Identify which cell holds the provided text, then report its (X, Y) central coordinate. 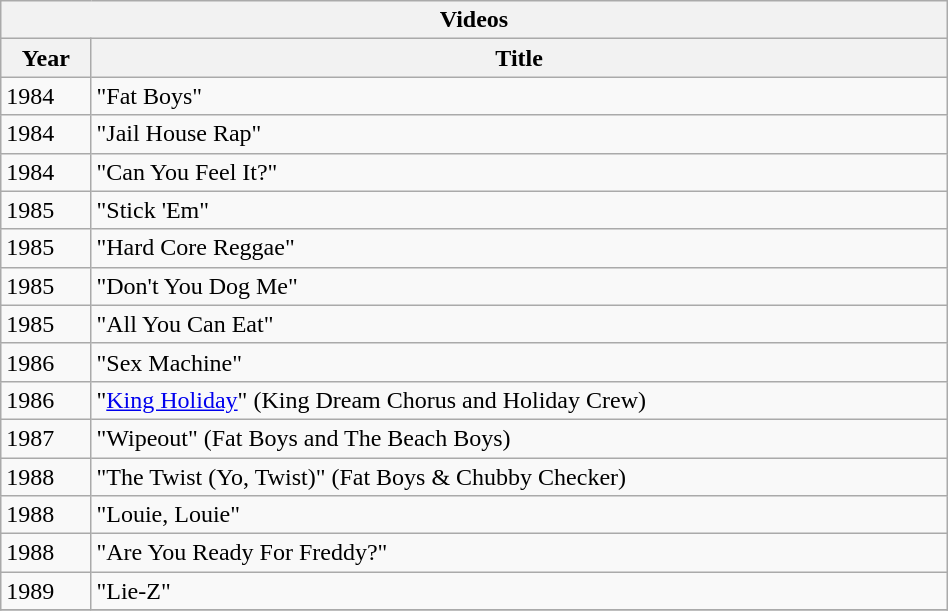
"The Twist (Yo, Twist)" (Fat Boys & Chubby Checker) (519, 477)
1989 (46, 591)
"Don't You Dog Me" (519, 286)
"Stick 'Em" (519, 210)
"All You Can Eat" (519, 324)
Title (519, 58)
"Louie, Louie" (519, 515)
Videos (474, 20)
"Hard Core Reggae" (519, 248)
"Wipeout" (Fat Boys and The Beach Boys) (519, 438)
"Lie-Z" (519, 591)
Year (46, 58)
"King Holiday" (King Dream Chorus and Holiday Crew) (519, 400)
"Sex Machine" (519, 362)
"Can You Feel It?" (519, 172)
"Are You Ready For Freddy?" (519, 553)
"Jail House Rap" (519, 134)
"Fat Boys" (519, 96)
1987 (46, 438)
